Extract the (x, y) coordinate from the center of the cell holding the provided text.  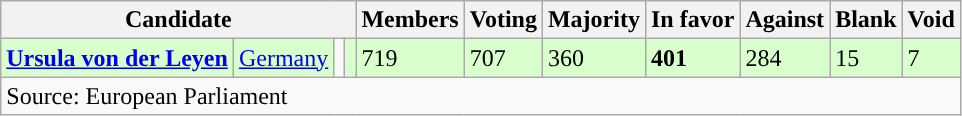
401 (692, 58)
Source: European Parliament (481, 96)
15 (866, 58)
Blank (866, 20)
Ursula von der Leyen (118, 58)
7 (931, 58)
284 (785, 58)
719 (410, 58)
In favor (692, 20)
707 (503, 58)
Void (931, 20)
Members (410, 20)
360 (594, 58)
Against (785, 20)
Majority (594, 20)
Voting (503, 20)
Candidate (178, 20)
Germany (283, 58)
